Pinpoint the cell where the given text exists, returning its (x, y) midpoint coordinate. 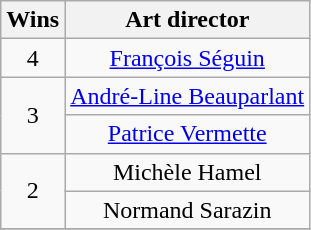
Michèle Hamel (188, 172)
2 (33, 191)
Normand Sarazin (188, 210)
André-Line Beauparlant (188, 96)
Wins (33, 20)
Patrice Vermette (188, 134)
3 (33, 115)
Art director (188, 20)
4 (33, 58)
François Séguin (188, 58)
